Find where the given text appears and provide that cell's center as [X, Y] coordinate. 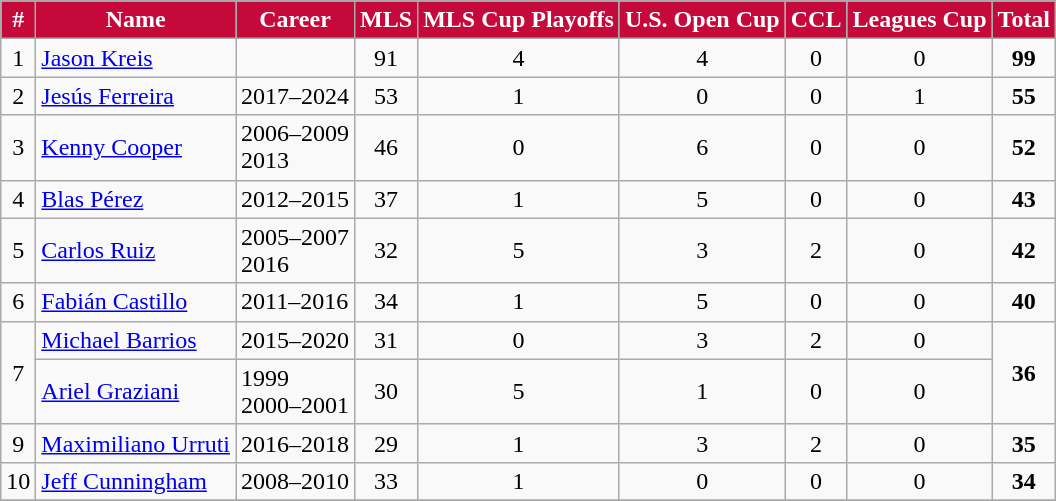
Name [136, 20]
31 [386, 340]
Ariel Graziani [136, 392]
2011–2016 [296, 302]
40 [1024, 302]
9 [18, 443]
37 [386, 199]
Kenny Cooper [136, 148]
52 [1024, 148]
MLS [386, 20]
# [18, 20]
Jason Kreis [136, 58]
30 [386, 392]
42 [1024, 250]
U.S. Open Cup [702, 20]
33 [386, 481]
2016–2018 [296, 443]
2017–2024 [296, 96]
46 [386, 148]
2012–2015 [296, 199]
Fabián Castillo [136, 302]
Blas Pérez [136, 199]
2008–2010 [296, 481]
Jeff Cunningham [136, 481]
Career [296, 20]
55 [1024, 96]
91 [386, 58]
7 [18, 372]
99 [1024, 58]
36 [1024, 372]
32 [386, 250]
10 [18, 481]
CCL [816, 20]
43 [1024, 199]
Jesús Ferreira [136, 96]
Carlos Ruiz [136, 250]
29 [386, 443]
53 [386, 96]
35 [1024, 443]
Maximiliano Urruti [136, 443]
MLS Cup Playoffs [519, 20]
Michael Barrios [136, 340]
Leagues Cup [920, 20]
2005–20072016 [296, 250]
2006–20092013 [296, 148]
19992000–2001 [296, 392]
Total [1024, 20]
2015–2020 [296, 340]
